Pinpoint the cell where the given text exists, returning its [X, Y] midpoint coordinate. 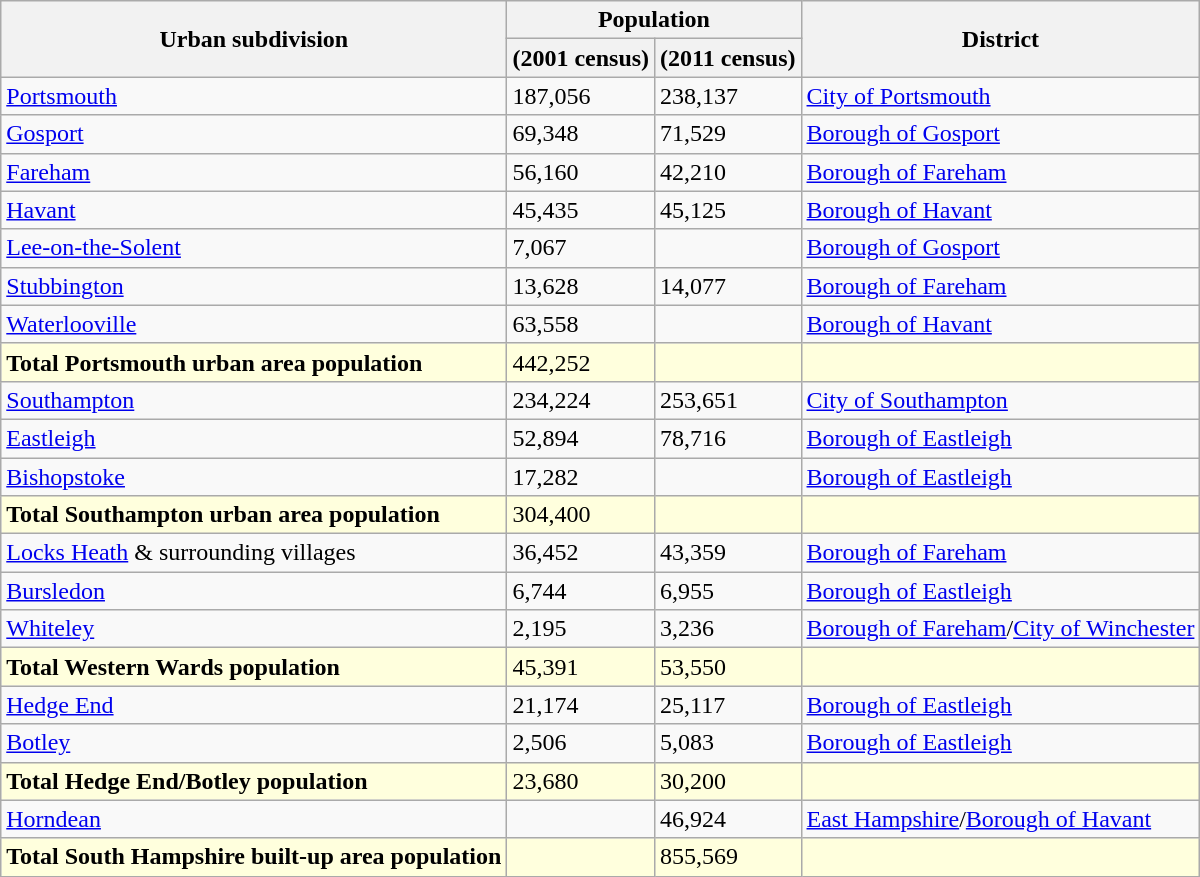
Total Southampton urban area population [254, 515]
(2011 census) [728, 58]
Horndean [254, 819]
Southampton [254, 400]
21,174 [581, 705]
69,348 [581, 134]
25,117 [728, 705]
2,506 [581, 743]
14,077 [728, 286]
Total South Hampshire built-up area population [254, 857]
2,195 [581, 629]
Urban subdivision [254, 39]
23,680 [581, 781]
Portsmouth [254, 96]
Bishopstoke [254, 477]
East Hampshire/Borough of Havant [1000, 819]
30,200 [728, 781]
45,125 [728, 210]
Stubbington [254, 286]
71,529 [728, 134]
63,558 [581, 324]
13,628 [581, 286]
(2001 census) [581, 58]
6,955 [728, 591]
36,452 [581, 553]
5,083 [728, 743]
43,359 [728, 553]
Eastleigh [254, 438]
Lee-on-the-Solent [254, 248]
Total Portsmouth urban area population [254, 362]
Locks Heath & surrounding villages [254, 553]
Borough of Fareham/City of Winchester [1000, 629]
Fareham [254, 172]
Bursledon [254, 591]
442,252 [581, 362]
42,210 [728, 172]
253,651 [728, 400]
City of Southampton [1000, 400]
Total Hedge End/Botley population [254, 781]
Population [654, 20]
238,137 [728, 96]
234,224 [581, 400]
304,400 [581, 515]
3,236 [728, 629]
Whiteley [254, 629]
City of Portsmouth [1000, 96]
855,569 [728, 857]
Havant [254, 210]
46,924 [728, 819]
45,391 [581, 667]
53,550 [728, 667]
Gosport [254, 134]
Botley [254, 743]
Hedge End [254, 705]
District [1000, 39]
45,435 [581, 210]
7,067 [581, 248]
6,744 [581, 591]
56,160 [581, 172]
17,282 [581, 477]
187,056 [581, 96]
52,894 [581, 438]
Total Western Wards population [254, 667]
Waterlooville [254, 324]
78,716 [728, 438]
